From the cell containing the given text, extract its center point as [X, Y] coordinate. 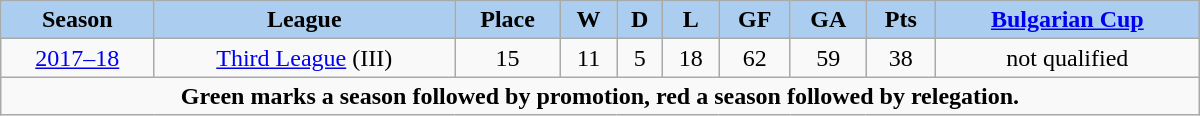
2017–18 [78, 58]
GF [754, 20]
38 [900, 58]
Green marks a season followed by promotion, red a season followed by relegation. [600, 96]
not qualified [1067, 58]
62 [754, 58]
League [304, 20]
Bulgarian Cup [1067, 20]
5 [640, 58]
15 [508, 58]
GA [828, 20]
18 [691, 58]
D [640, 20]
Pts [900, 20]
W [588, 20]
Season [78, 20]
L [691, 20]
11 [588, 58]
Third League (III) [304, 58]
59 [828, 58]
Place [508, 20]
